Return (x, y) of the center of cell containing provided text 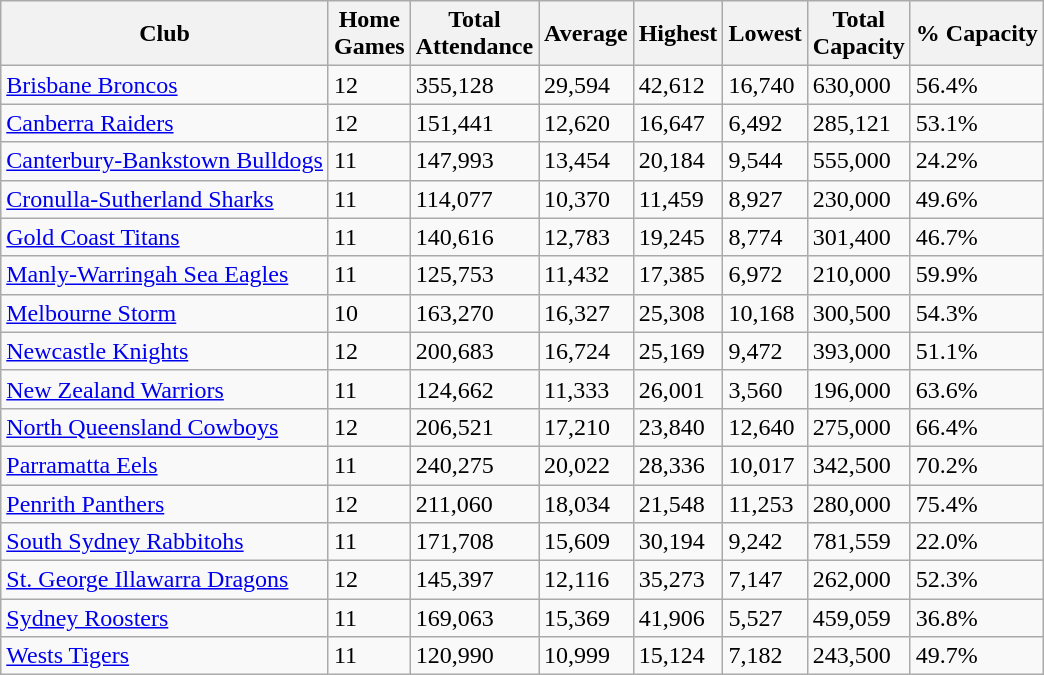
TotalAttendance (474, 34)
Canberra Raiders (165, 123)
10,168 (765, 313)
393,000 (858, 351)
12,116 (586, 580)
11,333 (586, 389)
301,400 (858, 237)
163,270 (474, 313)
Brisbane Broncos (165, 85)
25,308 (678, 313)
11,253 (765, 503)
15,124 (678, 656)
10,999 (586, 656)
19,245 (678, 237)
36.8% (976, 618)
147,993 (474, 161)
New Zealand Warriors (165, 389)
151,441 (474, 123)
28,336 (678, 465)
25,169 (678, 351)
11,459 (678, 199)
26,001 (678, 389)
171,708 (474, 542)
200,683 (474, 351)
120,990 (474, 656)
North Queensland Cowboys (165, 427)
9,544 (765, 161)
24.2% (976, 161)
20,184 (678, 161)
285,121 (858, 123)
42,612 (678, 85)
7,147 (765, 580)
459,059 (858, 618)
9,472 (765, 351)
Newcastle Knights (165, 351)
16,327 (586, 313)
12,783 (586, 237)
342,500 (858, 465)
12,620 (586, 123)
262,000 (858, 580)
Cronulla-Sutherland Sharks (165, 199)
16,724 (586, 351)
16,740 (765, 85)
13,454 (586, 161)
17,385 (678, 275)
23,840 (678, 427)
6,492 (765, 123)
St. George Illawarra Dragons (165, 580)
Penrith Panthers (165, 503)
41,906 (678, 618)
7,182 (765, 656)
South Sydney Rabbitohs (165, 542)
230,000 (858, 199)
Lowest (765, 34)
21,548 (678, 503)
10,370 (586, 199)
49.6% (976, 199)
TotalCapacity (858, 34)
29,594 (586, 85)
240,275 (474, 465)
Manly-Warringah Sea Eagles (165, 275)
75.4% (976, 503)
Average (586, 34)
52.3% (976, 580)
781,559 (858, 542)
63.6% (976, 389)
8,927 (765, 199)
145,397 (474, 580)
280,000 (858, 503)
51.1% (976, 351)
Parramatta Eels (165, 465)
Canterbury-Bankstown Bulldogs (165, 161)
Melbourne Storm (165, 313)
206,521 (474, 427)
Highest (678, 34)
15,609 (586, 542)
17,210 (586, 427)
Gold Coast Titans (165, 237)
49.7% (976, 656)
% Capacity (976, 34)
169,063 (474, 618)
16,647 (678, 123)
140,616 (474, 237)
30,194 (678, 542)
125,753 (474, 275)
12,640 (765, 427)
355,128 (474, 85)
Club (165, 34)
10,017 (765, 465)
275,000 (858, 427)
35,273 (678, 580)
53.1% (976, 123)
11,432 (586, 275)
5,527 (765, 618)
Wests Tigers (165, 656)
630,000 (858, 85)
18,034 (586, 503)
555,000 (858, 161)
3,560 (765, 389)
9,242 (765, 542)
211,060 (474, 503)
Sydney Roosters (165, 618)
20,022 (586, 465)
56.4% (976, 85)
46.7% (976, 237)
59.9% (976, 275)
300,500 (858, 313)
114,077 (474, 199)
8,774 (765, 237)
210,000 (858, 275)
243,500 (858, 656)
22.0% (976, 542)
196,000 (858, 389)
HomeGames (369, 34)
124,662 (474, 389)
6,972 (765, 275)
66.4% (976, 427)
10 (369, 313)
70.2% (976, 465)
15,369 (586, 618)
54.3% (976, 313)
